Search for the cell housing the specified text and yield its [X, Y] center coordinate. 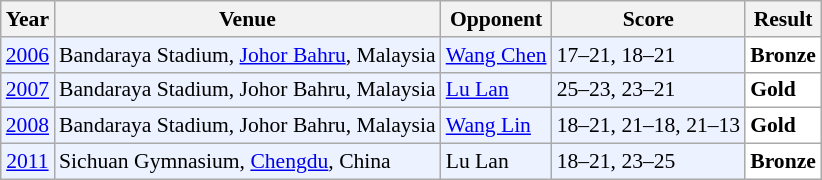
2011 [28, 162]
2006 [28, 55]
Year [28, 19]
Opponent [496, 19]
2008 [28, 126]
25–23, 23–21 [649, 90]
Wang Lin [496, 126]
Result [783, 19]
Venue [248, 19]
18–21, 23–25 [649, 162]
17–21, 18–21 [649, 55]
Wang Chen [496, 55]
18–21, 21–18, 21–13 [649, 126]
Sichuan Gymnasium, Chengdu, China [248, 162]
Score [649, 19]
2007 [28, 90]
